From the cell containing the given text, extract its center point as [x, y] coordinate. 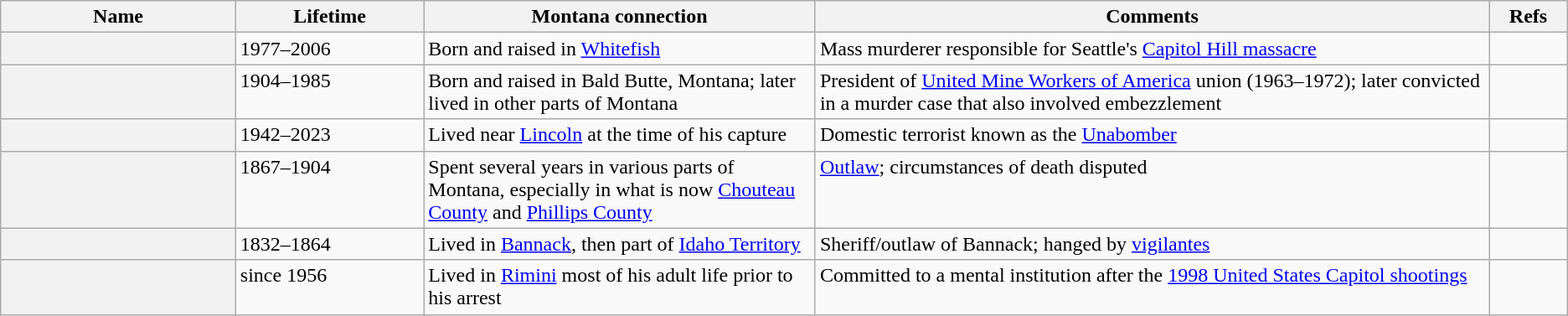
1977–2006 [329, 49]
Lifetime [329, 17]
Name [119, 17]
Domestic terrorist known as the Unabomber [1152, 135]
Refs [1529, 17]
Lived near Lincoln at the time of his capture [620, 135]
1904–1985 [329, 92]
Sheriff/outlaw of Bannack; hanged by vigilantes [1152, 244]
Spent several years in various parts of Montana, especially in what is now Chouteau County and Phillips County [620, 189]
Lived in Bannack, then part of Idaho Territory [620, 244]
Born and raised in Bald Butte, Montana; later lived in other parts of Montana [620, 92]
Born and raised in Whitefish [620, 49]
Comments [1152, 17]
President of United Mine Workers of America union (1963–1972); later convicted in a murder case that also involved embezzlement [1152, 92]
1867–1904 [329, 189]
Montana connection [620, 17]
1942–2023 [329, 135]
Lived in Rimini most of his adult life prior to his arrest [620, 287]
since 1956 [329, 287]
Outlaw; circumstances of death disputed [1152, 189]
Mass murderer responsible for Seattle's Capitol Hill massacre [1152, 49]
Committed to a mental institution after the 1998 United States Capitol shootings [1152, 287]
1832–1864 [329, 244]
